From the cell containing the given text, extract its center point as [X, Y] coordinate. 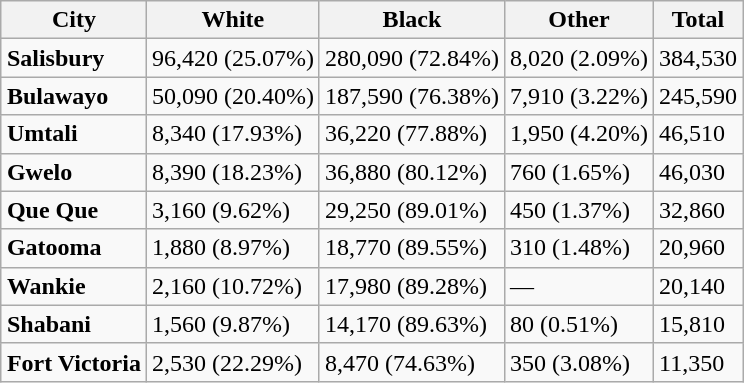
City [74, 20]
310 (1.48%) [578, 248]
32,860 [698, 210]
20,140 [698, 286]
15,810 [698, 324]
7,910 (3.22%) [578, 96]
Total [698, 20]
350 (3.08%) [578, 362]
Gwelo [74, 172]
1,950 (4.20%) [578, 134]
20,960 [698, 248]
8,020 (2.09%) [578, 58]
17,980 (89.28%) [412, 286]
50,090 (20.40%) [232, 96]
Salisbury [74, 58]
3,160 (9.62%) [232, 210]
245,590 [698, 96]
Umtali [74, 134]
36,220 (77.88%) [412, 134]
46,030 [698, 172]
11,350 [698, 362]
1,880 (8.97%) [232, 248]
2,160 (10.72%) [232, 286]
36,880 (80.12%) [412, 172]
Bulawayo [74, 96]
White [232, 20]
Other [578, 20]
280,090 (72.84%) [412, 58]
8,470 (74.63%) [412, 362]
18,770 (89.55%) [412, 248]
Fort Victoria [74, 362]
Black [412, 20]
2,530 (22.29%) [232, 362]
29,250 (89.01%) [412, 210]
760 (1.65%) [578, 172]
46,510 [698, 134]
14,170 (89.63%) [412, 324]
Shabani [74, 324]
450 (1.37%) [578, 210]
Gatooma [74, 248]
1,560 (9.87%) [232, 324]
187,590 (76.38%) [412, 96]
8,390 (18.23%) [232, 172]
384,530 [698, 58]
— [578, 286]
80 (0.51%) [578, 324]
Que Que [74, 210]
8,340 (17.93%) [232, 134]
96,420 (25.07%) [232, 58]
Wankie [74, 286]
